Pinpoint the cell where the given text exists, returning its [X, Y] midpoint coordinate. 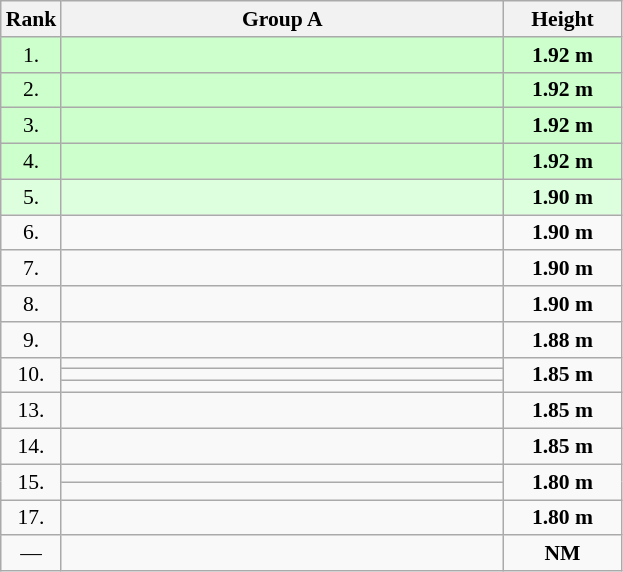
1.88 m [562, 340]
9. [32, 340]
17. [32, 518]
Height [562, 19]
3. [32, 126]
13. [32, 411]
4. [32, 162]
8. [32, 304]
Group A [282, 19]
5. [32, 197]
NM [562, 554]
Rank [32, 19]
— [32, 554]
2. [32, 90]
10. [32, 375]
6. [32, 233]
14. [32, 447]
15. [32, 482]
7. [32, 269]
1. [32, 55]
